Return the [x, y] coordinate for the center point of the cell that contains the specified text.  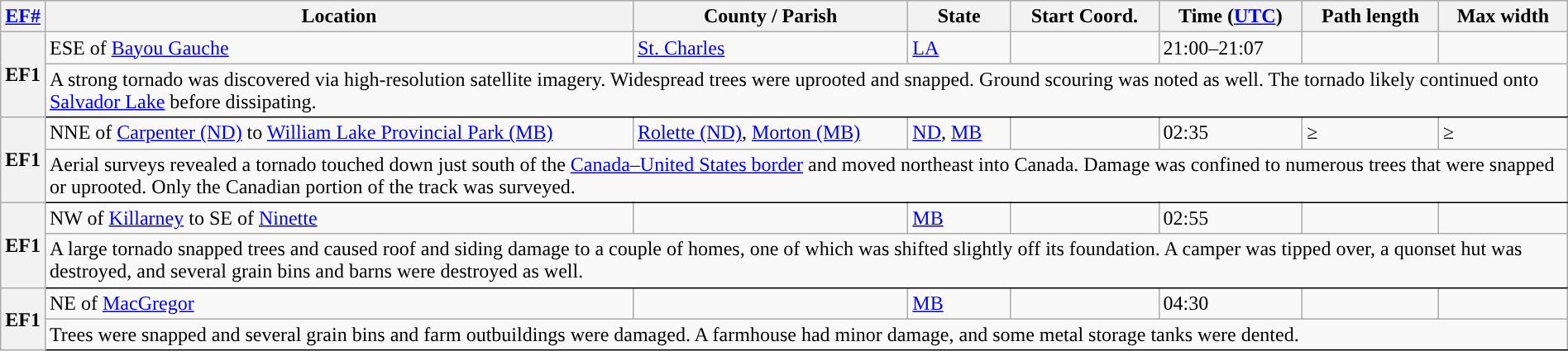
County / Parish [770, 17]
02:35 [1231, 133]
Location [339, 17]
04:30 [1231, 303]
ND, MB [959, 133]
Start Coord. [1085, 17]
State [959, 17]
NNE of Carpenter (ND) to William Lake Provincial Park (MB) [339, 133]
Rolette (ND), Morton (MB) [770, 133]
Trees were snapped and several grain bins and farm outbuildings were damaged. A farmhouse had minor damage, and some metal storage tanks were dented. [806, 334]
ESE of Bayou Gauche [339, 48]
Path length [1371, 17]
Time (UTC) [1231, 17]
St. Charles [770, 48]
NW of Killarney to SE of Ninette [339, 218]
NE of MacGregor [339, 303]
EF# [23, 17]
LA [959, 48]
21:00–21:07 [1231, 48]
02:55 [1231, 218]
Max width [1503, 17]
